Extract the (X, Y) coordinate from the center of the cell holding the provided text.  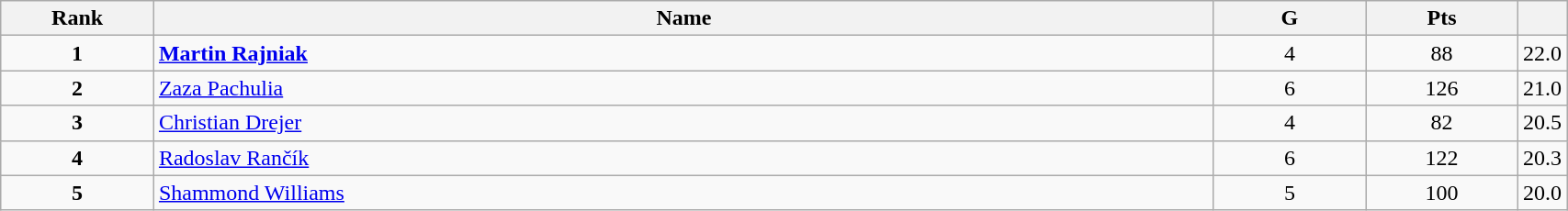
Zaza Pachulia (683, 88)
Radoslav Rančík (683, 158)
100 (1442, 193)
Shammond Williams (683, 193)
2 (77, 88)
20.0 (1543, 193)
88 (1442, 53)
Pts (1442, 18)
Martin Rajniak (683, 53)
G (1290, 18)
Rank (77, 18)
21.0 (1543, 88)
22.0 (1543, 53)
122 (1442, 158)
20.3 (1543, 158)
Christian Drejer (683, 123)
82 (1442, 123)
1 (77, 53)
3 (77, 123)
126 (1442, 88)
Name (683, 18)
20.5 (1543, 123)
